From the cell containing the given text, extract its center point as (X, Y) coordinate. 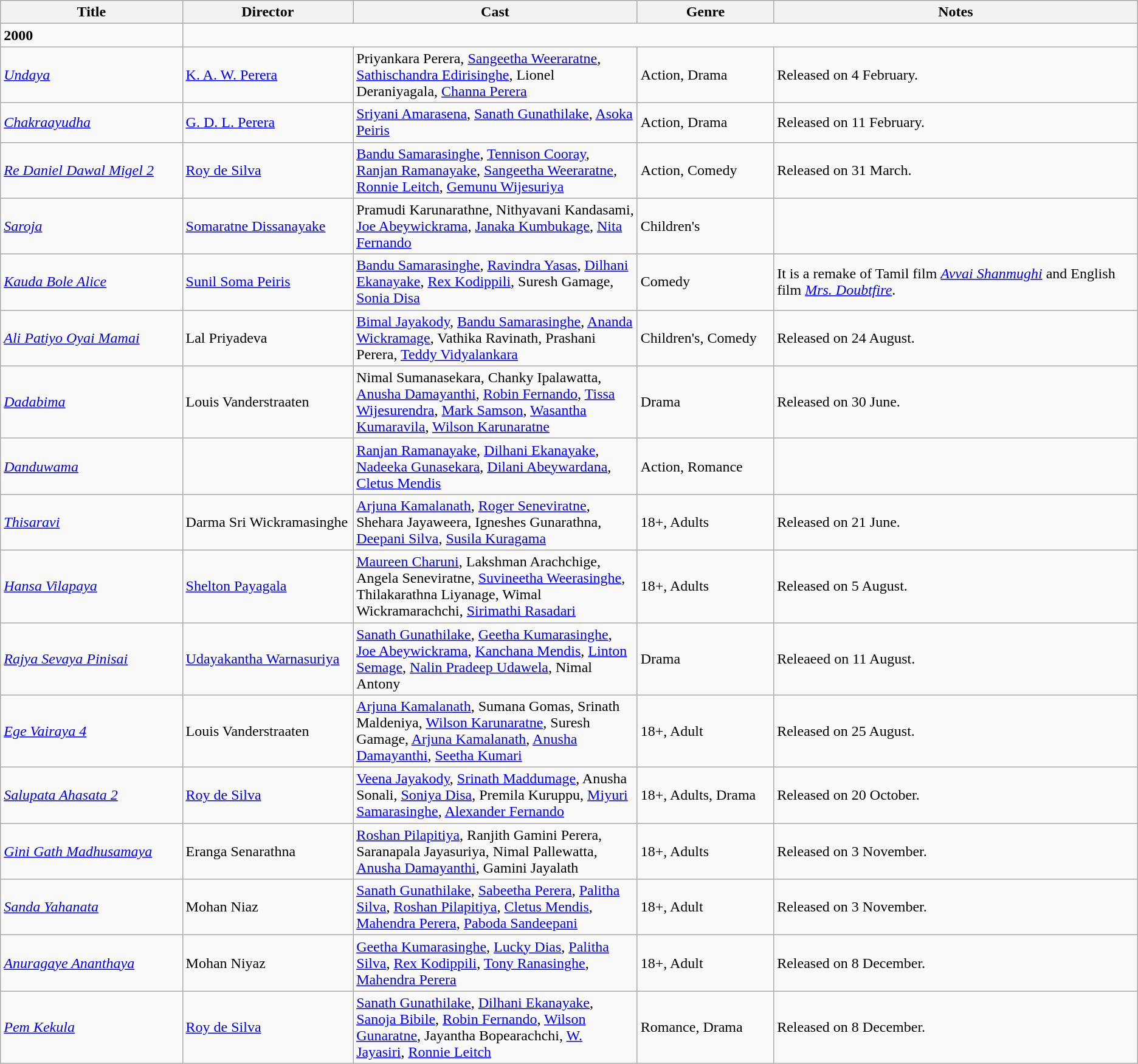
Released on 31 March. (956, 170)
Romance, Drama (705, 1027)
Comedy (705, 282)
Kauda Bole Alice (91, 282)
Undaya (91, 75)
K. A. W. Perera (267, 75)
Chakraayudha (91, 123)
Sanath Gunathilake, Sabeetha Perera, Palitha Silva, Roshan Pilapitiya, Cletus Mendis, Mahendra Perera, Paboda Sandeepani (495, 907)
Releaeed on 11 August. (956, 659)
Somaratne Dissanayake (267, 226)
Udayakantha Warnasuriya (267, 659)
Hansa Vilapaya (91, 586)
Bandu Samarasinghe, Ravindra Yasas, Dilhani Ekanayake, Rex Kodippili, Suresh Gamage, Sonia Disa (495, 282)
Arjuna Kamalanath, Sumana Gomas, Srinath Maldeniya, Wilson Karunaratne, Suresh Gamage, Arjuna Kamalanath, Anusha Damayanthi, Seetha Kumari (495, 732)
Children's (705, 226)
Salupata Ahasata 2 (91, 795)
Geetha Kumarasinghe, Lucky Dias, Palitha Silva, Rex Kodippili, Tony Ranasinghe, Mahendra Perera (495, 963)
Dadabima (91, 402)
Released on 25 August. (956, 732)
Gini Gath Madhusamaya (91, 851)
Ranjan Ramanayake, Dilhani Ekanayake, Nadeeka Gunasekara, Dilani Abeywardana, Cletus Mendis (495, 466)
Title (91, 12)
Bandu Samarasinghe, Tennison Cooray, Ranjan Ramanayake, Sangeetha Weeraratne, Ronnie Leitch, Gemunu Wijesuriya (495, 170)
2000 (91, 35)
Notes (956, 12)
18+, Adults, Drama (705, 795)
Darma Sri Wickramasinghe (267, 522)
G. D. L. Perera (267, 123)
Children's, Comedy (705, 338)
Sanda Yahanata (91, 907)
Veena Jayakody, Srinath Maddumage, Anusha Sonali, Soniya Disa, Premila Kuruppu, Miyuri Samarasinghe, Alexander Fernando (495, 795)
Bimal Jayakody, Bandu Samarasinghe, Ananda Wickramage, Vathika Ravinath, Prashani Perera, Teddy Vidyalankara (495, 338)
Sunil Soma Peiris (267, 282)
Ege Vairaya 4 (91, 732)
Re Daniel Dawal Migel 2 (91, 170)
Director (267, 12)
It is a remake of Tamil film Avvai Shanmughi and English film Mrs. Doubtfire. (956, 282)
Rajya Sevaya Pinisai (91, 659)
Lal Priyadeva (267, 338)
Genre (705, 12)
Danduwama (91, 466)
Saroja (91, 226)
Pramudi Karunarathne, Nithyavani Kandasami, Joe Abeywickrama, Janaka Kumbukage, Nita Fernando (495, 226)
Shelton Payagala (267, 586)
Mohan Niyaz (267, 963)
Sanath Gunathilake, Dilhani Ekanayake, Sanoja Bibile, Robin Fernando, Wilson Gunaratne, Jayantha Bopearachchi, W. Jayasiri, Ronnie Leitch (495, 1027)
Arjuna Kamalanath, Roger Seneviratne, Shehara Jayaweera, Igneshes Gunarathna, Deepani Silva, Susila Kuragama (495, 522)
Action, Comedy (705, 170)
Released on 20 October. (956, 795)
Mohan Niaz (267, 907)
Sriyani Amarasena, Sanath Gunathilake, Asoka Peiris (495, 123)
Eranga Senarathna (267, 851)
Priyankara Perera, Sangeetha Weeraratne, Sathischandra Edirisinghe, Lionel Deraniyagala, Channa Perera (495, 75)
Released on 30 June. (956, 402)
Maureen Charuni, Lakshman Arachchige, Angela Seneviratne, Suvineetha Weerasinghe, Thilakarathna Liyanage, Wimal Wickramarachchi, Sirimathi Rasadari (495, 586)
Ali Patiyo Oyai Mamai (91, 338)
Released on 24 August. (956, 338)
Released on 21 June. (956, 522)
Released on 11 February. (956, 123)
Anuragaye Ananthaya (91, 963)
Thisaravi (91, 522)
Sanath Gunathilake, Geetha Kumarasinghe, Joe Abeywickrama, Kanchana Mendis, Linton Semage, Nalin Pradeep Udawela, Nimal Antony (495, 659)
Nimal Sumanasekara, Chanky Ipalawatta, Anusha Damayanthi, Robin Fernando, Tissa Wijesurendra, Mark Samson, Wasantha Kumaravila, Wilson Karunaratne (495, 402)
Action, Romance (705, 466)
Released on 4 February. (956, 75)
Pem Kekula (91, 1027)
Cast (495, 12)
Roshan Pilapitiya, Ranjith Gamini Perera, Saranapala Jayasuriya, Nimal Pallewatta, Anusha Damayanthi, Gamini Jayalath (495, 851)
Released on 5 August. (956, 586)
